Provide the (X, Y) coordinate of the cell's center where the given text is located.  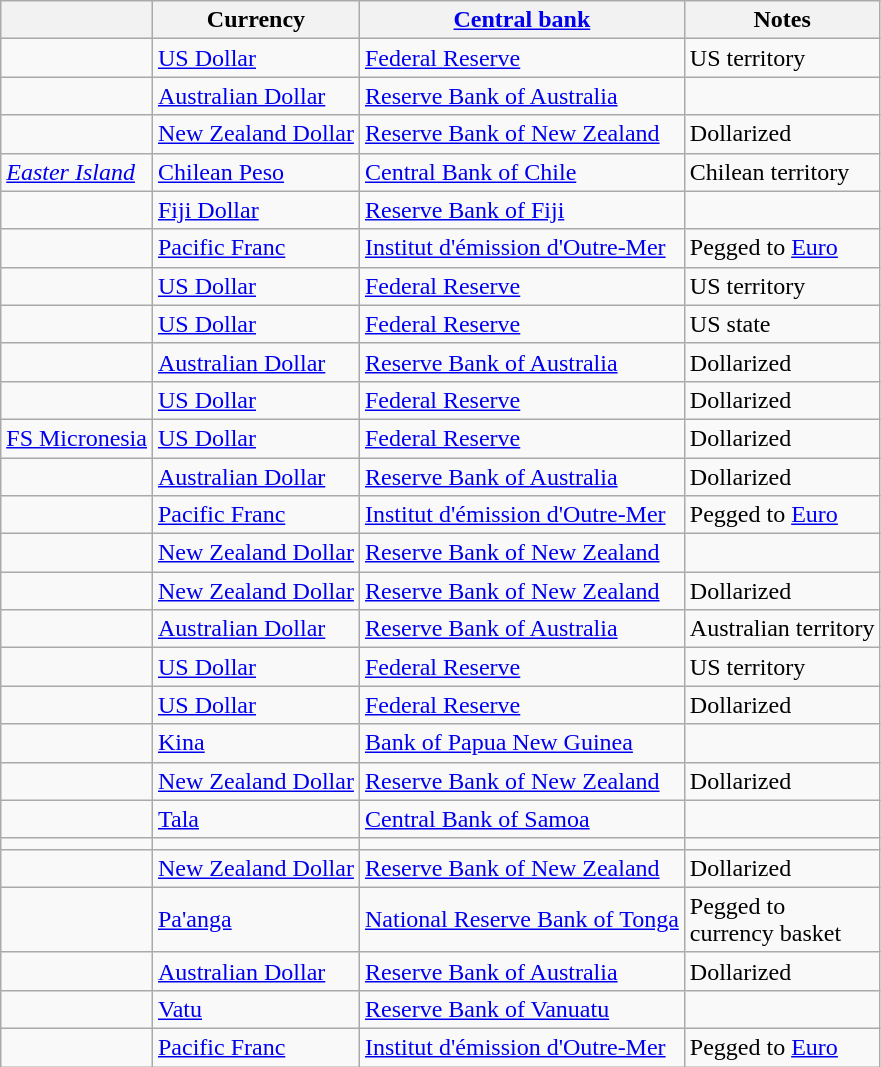
Reserve Bank of Vanuatu (522, 1009)
Fiji Dollar (256, 210)
Bank of Papua New Guinea (522, 743)
Reserve Bank of Fiji (522, 210)
Vatu (256, 1009)
Pegged tocurrency basket (782, 920)
Central Bank of Chile (522, 172)
Easter Island (77, 172)
Tala (256, 819)
Chilean territory (782, 172)
National Reserve Bank of Tonga (522, 920)
Kina (256, 743)
Australian territory (782, 629)
Central Bank of Samoa (522, 819)
Central bank (522, 20)
Pa'anga (256, 920)
Notes (782, 20)
Currency (256, 20)
US state (782, 324)
FS Micronesia (77, 438)
Chilean Peso (256, 172)
